Provide the [x, y] coordinate of the cell's center where the given text is located.  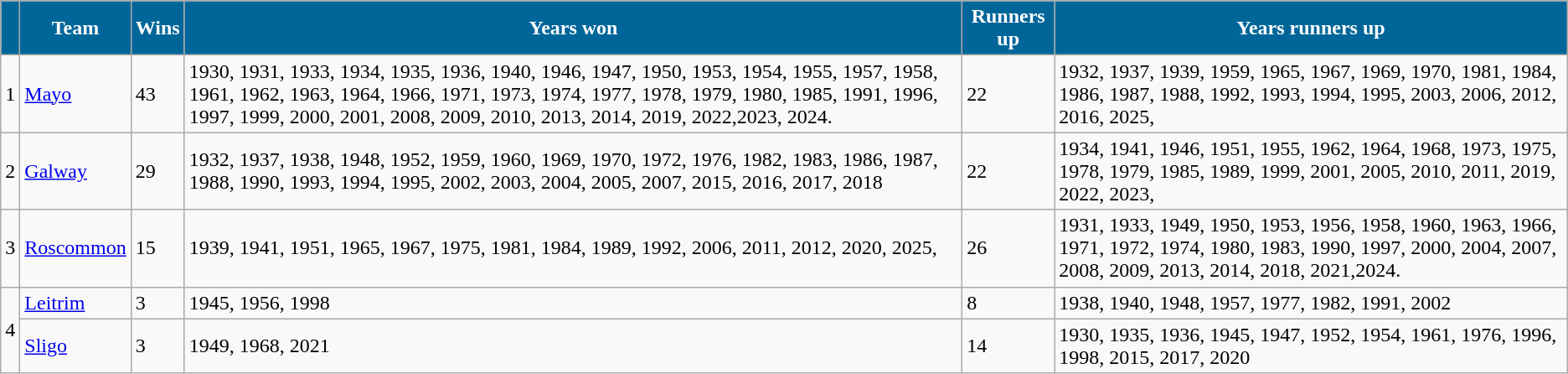
14 [1008, 345]
Team [75, 29]
1939, 1941, 1951, 1965, 1967, 1975, 1981, 1984, 1989, 1992, 2006, 2011, 2012, 2020, 2025, [573, 248]
Mayo [75, 94]
15 [157, 248]
43 [157, 94]
Wins [157, 29]
Years won [573, 29]
Roscommon [75, 248]
26 [1008, 248]
29 [157, 171]
1 [10, 94]
1945, 1956, 1998 [573, 303]
2 [10, 171]
1930, 1935, 1936, 1945, 1947, 1952, 1954, 1961, 1976, 1996, 1998, 2015, 2017, 2020 [1312, 345]
8 [1008, 303]
Galway [75, 171]
Leitrim [75, 303]
1949, 1968, 2021 [573, 345]
Runners up [1008, 29]
Sligo [75, 345]
4 [10, 330]
1932, 1937, 1939, 1959, 1965, 1967, 1969, 1970, 1981, 1984, 1986, 1987, 1988, 1992, 1993, 1994, 1995, 2003, 2006, 2012, 2016, 2025, [1312, 94]
1938, 1940, 1948, 1957, 1977, 1982, 1991, 2002 [1312, 303]
Years runners up [1312, 29]
1934, 1941, 1946, 1951, 1955, 1962, 1964, 1968, 1973, 1975, 1978, 1979, 1985, 1989, 1999, 2001, 2005, 2010, 2011, 2019, 2022, 2023, [1312, 171]
